Return [X, Y] of the center of cell containing provided text 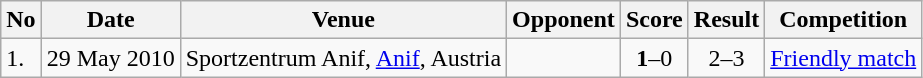
Date [110, 20]
Opponent [564, 20]
2–3 [726, 58]
Score [654, 20]
Friendly match [844, 58]
1. [21, 58]
No [21, 20]
29 May 2010 [110, 58]
1–0 [654, 58]
Result [726, 20]
Sportzentrum Anif, Anif, Austria [343, 58]
Competition [844, 20]
Venue [343, 20]
